Locate the cell with the specified text and output its [x, y] center coordinate. 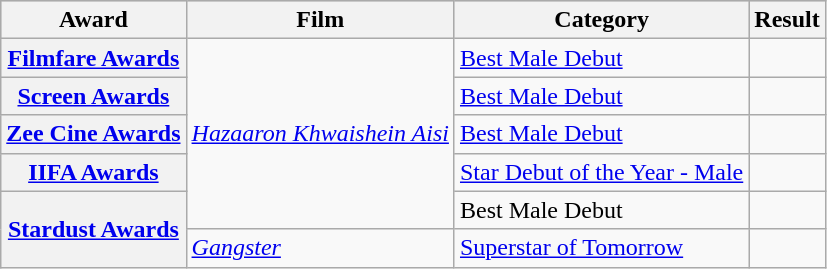
Award [94, 20]
Stardust Awards [94, 229]
Superstar of Tomorrow [601, 248]
IIFA Awards [94, 172]
Result [787, 20]
Zee Cine Awards [94, 134]
Film [320, 20]
Hazaaron Khwaishein Aisi [320, 134]
Gangster [320, 248]
Screen Awards [94, 96]
Category [601, 20]
Filmfare Awards [94, 58]
Star Debut of the Year - Male [601, 172]
